Search for the cell housing the specified text and yield its [X, Y] center coordinate. 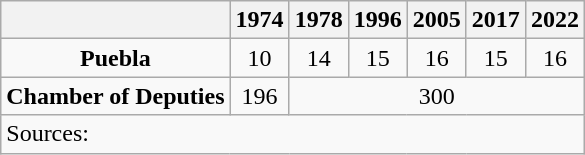
Sources: [293, 134]
Chamber of Deputies [116, 96]
2017 [496, 20]
196 [260, 96]
10 [260, 58]
14 [318, 58]
1974 [260, 20]
1978 [318, 20]
2005 [436, 20]
1996 [378, 20]
300 [436, 96]
Puebla [116, 58]
2022 [554, 20]
